Capture the cell that displays the provided text and extract its [X, Y] central coordinate. 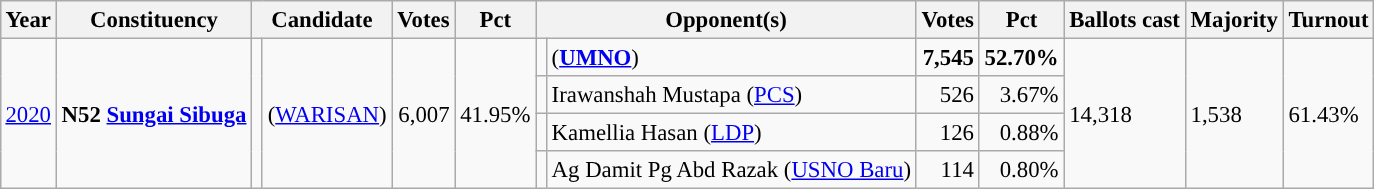
14,318 [1124, 113]
Year [28, 20]
Constituency [154, 20]
0.80% [1022, 170]
0.88% [1022, 133]
6,007 [424, 113]
7,545 [948, 57]
61.43% [1328, 113]
3.67% [1022, 95]
Ag Damit Pg Abd Razak (USNO Baru) [731, 170]
(WARISAN) [327, 113]
2020 [28, 113]
Candidate [322, 20]
Majority [1234, 20]
126 [948, 133]
Ballots cast [1124, 20]
526 [948, 95]
N52 Sungai Sibuga [154, 113]
Turnout [1328, 20]
114 [948, 170]
(UMNO) [731, 57]
1,538 [1234, 113]
41.95% [496, 113]
Irawanshah Mustapa (PCS) [731, 95]
Kamellia Hasan (LDP) [731, 133]
52.70% [1022, 57]
Opponent(s) [726, 20]
